Return the [x, y] coordinate for the center point of the cell that contains the specified text.  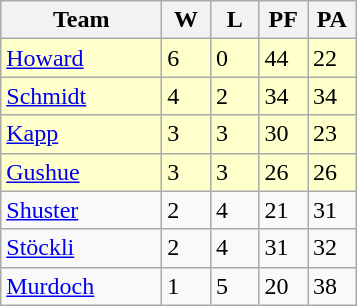
Stöckli [82, 248]
Shuster [82, 210]
Murdoch [82, 286]
Schmidt [82, 96]
32 [332, 248]
20 [284, 286]
PA [332, 20]
0 [234, 58]
L [234, 20]
PF [284, 20]
Team [82, 20]
6 [186, 58]
22 [332, 58]
44 [284, 58]
1 [186, 286]
38 [332, 286]
23 [332, 134]
Howard [82, 58]
30 [284, 134]
Kapp [82, 134]
W [186, 20]
Gushue [82, 172]
21 [284, 210]
5 [234, 286]
